Pinpoint the cell where the given text exists, returning its [X, Y] midpoint coordinate. 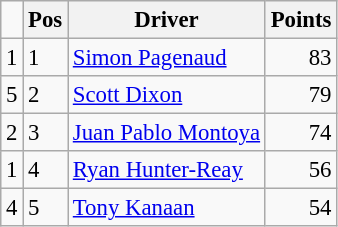
Scott Dixon [167, 95]
Points [300, 20]
Simon Pagenaud [167, 58]
79 [300, 95]
3 [46, 133]
Ryan Hunter-Reay [167, 170]
Tony Kanaan [167, 208]
Pos [46, 20]
74 [300, 133]
54 [300, 208]
Driver [167, 20]
56 [300, 170]
83 [300, 58]
Juan Pablo Montoya [167, 133]
